Extract the [X, Y] coordinate from the center of the cell holding the provided text.  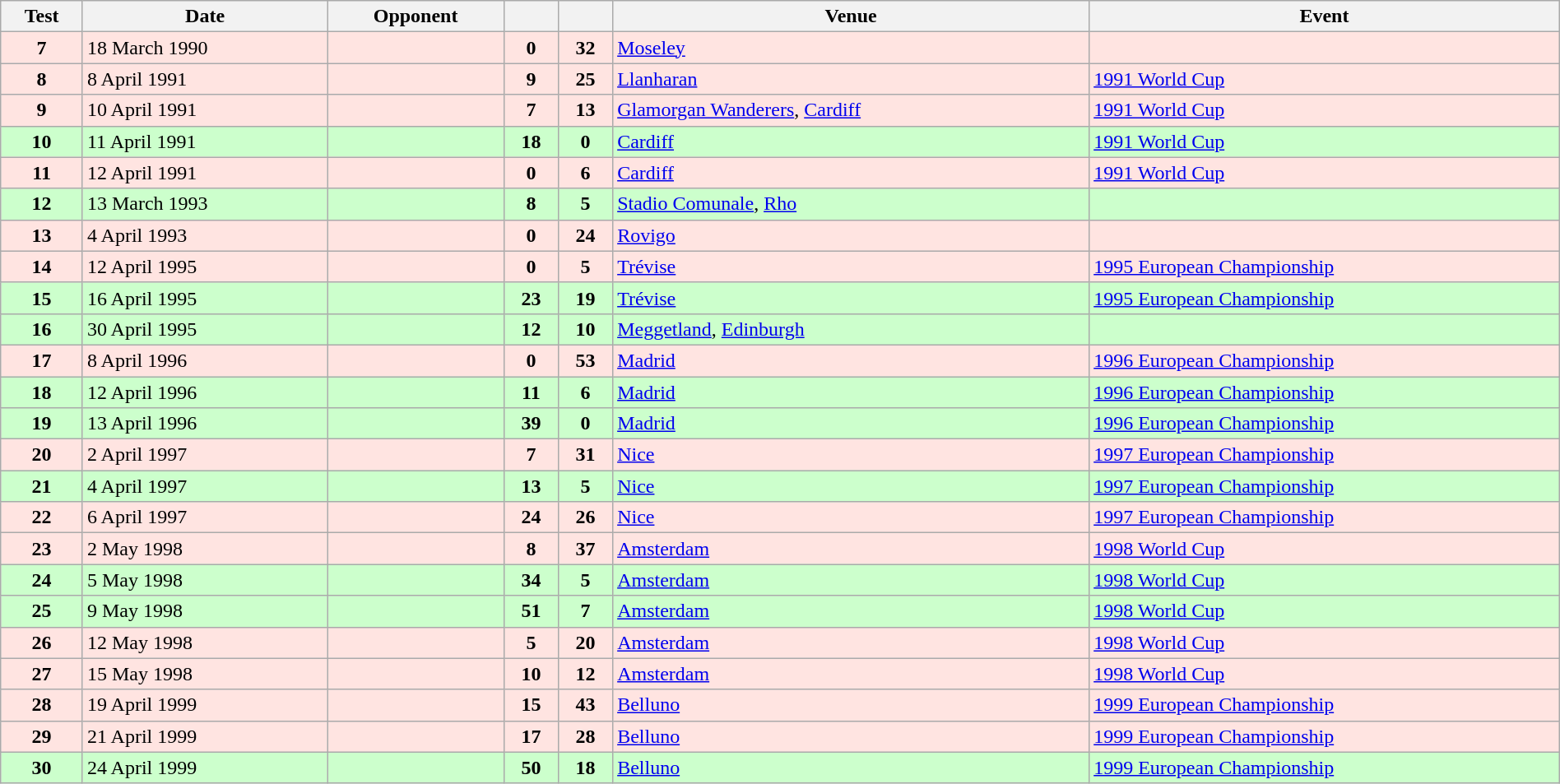
13 April 1996 [204, 424]
12 April 1995 [204, 267]
12 May 1998 [204, 643]
16 [42, 329]
Meggetland, Edinburgh [851, 329]
31 [585, 455]
16 April 1995 [204, 298]
2 May 1998 [204, 549]
22 [42, 517]
12 April 1991 [204, 173]
53 [585, 360]
13 March 1993 [204, 204]
5 May 1998 [204, 580]
15 May 1998 [204, 674]
Test [42, 16]
29 [42, 736]
10 April 1991 [204, 110]
Glamorgan Wanderers, Cardiff [851, 110]
Venue [851, 16]
14 [42, 267]
51 [531, 611]
4 April 1997 [204, 486]
Date [204, 16]
34 [531, 580]
43 [585, 705]
8 April 1996 [204, 360]
24 April 1999 [204, 768]
Stadio Comunale, Rho [851, 204]
30 [42, 768]
4 April 1993 [204, 235]
19 April 1999 [204, 705]
Event [1325, 16]
8 April 1991 [204, 79]
Rovigo [851, 235]
39 [531, 424]
27 [42, 674]
32 [585, 48]
30 April 1995 [204, 329]
2 April 1997 [204, 455]
12 April 1996 [204, 392]
18 March 1990 [204, 48]
Moseley [851, 48]
6 April 1997 [204, 517]
50 [531, 768]
21 [42, 486]
Opponent [416, 16]
Llanharan [851, 79]
11 April 1991 [204, 141]
9 May 1998 [204, 611]
21 April 1999 [204, 736]
37 [585, 549]
